Detect which cell encompasses the target text, then output its [X, Y] center coordinate. 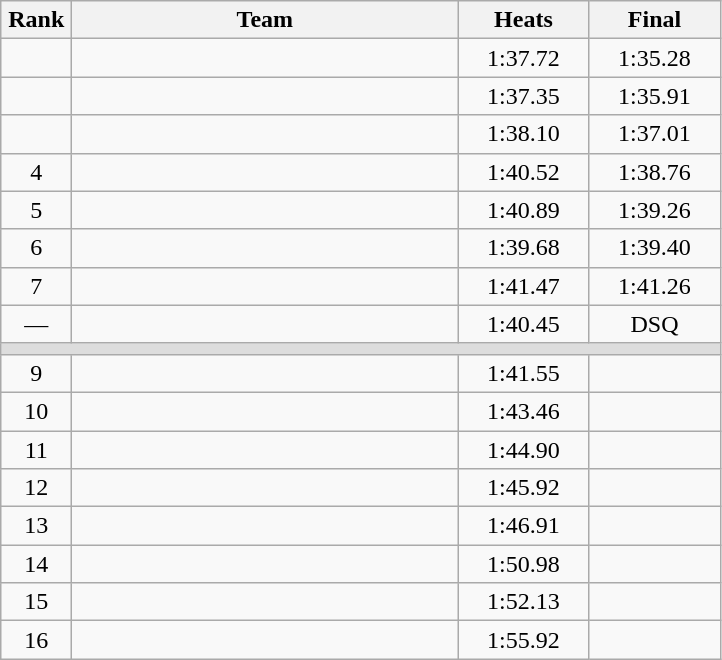
16 [36, 640]
1:43.46 [524, 411]
1:39.26 [654, 210]
1:38.76 [654, 172]
12 [36, 488]
1:37.35 [524, 96]
Team [265, 20]
4 [36, 172]
1:46.91 [524, 526]
1:38.10 [524, 134]
1:35.91 [654, 96]
1:50.98 [524, 564]
1:44.90 [524, 449]
DSQ [654, 324]
1:52.13 [524, 602]
1:37.72 [524, 58]
1:39.68 [524, 248]
11 [36, 449]
1:55.92 [524, 640]
1:41.55 [524, 373]
Rank [36, 20]
10 [36, 411]
1:37.01 [654, 134]
5 [36, 210]
1:41.26 [654, 286]
1:39.40 [654, 248]
1:40.45 [524, 324]
1:35.28 [654, 58]
Final [654, 20]
1:40.52 [524, 172]
1:45.92 [524, 488]
6 [36, 248]
14 [36, 564]
15 [36, 602]
— [36, 324]
1:40.89 [524, 210]
1:41.47 [524, 286]
9 [36, 373]
13 [36, 526]
Heats [524, 20]
7 [36, 286]
